Return (x, y) of the center of cell containing provided text 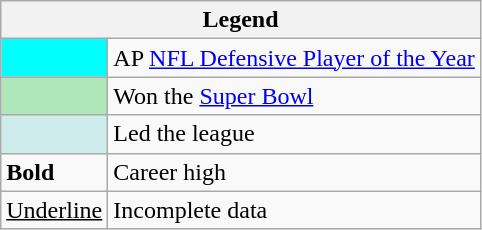
Legend (241, 20)
Career high (294, 172)
Won the Super Bowl (294, 96)
Led the league (294, 134)
AP NFL Defensive Player of the Year (294, 58)
Underline (54, 210)
Bold (54, 172)
Incomplete data (294, 210)
